Determine the [x, y] coordinate at the center of the cell enclosing the given text.  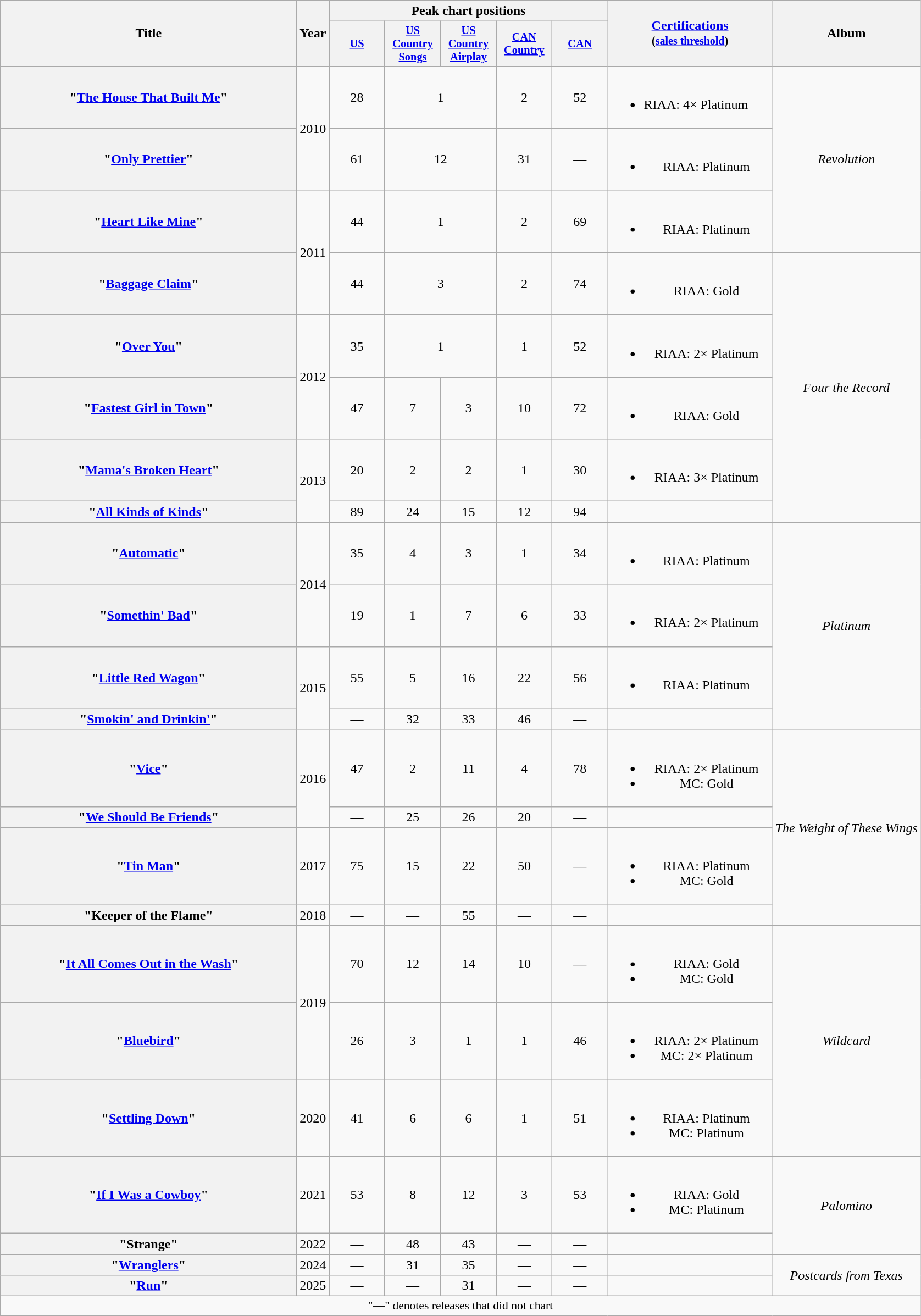
"Tin Man" [148, 866]
2013 [313, 480]
"Mama's Broken Heart" [148, 471]
CAN Country [524, 44]
"Settling Down" [148, 1118]
CAN [580, 44]
"Heart Like Mine" [148, 222]
RIAA: 2× PlatinumMC: Gold [690, 768]
19 [357, 616]
2025 [313, 1286]
70 [357, 964]
"Vice" [148, 768]
"—" denotes releases that did not chart [460, 1306]
Certifications(sales threshold) [690, 34]
RIAA: GoldMC: Gold [690, 964]
Palomino [846, 1206]
2011 [313, 253]
"Little Red Wagon" [148, 677]
RIAA: 3× Platinum [690, 471]
"Somethin' Bad" [148, 616]
"Keeper of the Flame" [148, 915]
"Run" [148, 1286]
30 [580, 471]
78 [580, 768]
2010 [313, 128]
Year [313, 34]
Four the Record [846, 388]
"Only Prettier" [148, 159]
"Bluebird" [148, 1041]
Platinum [846, 626]
Revolution [846, 159]
"If I Was a Cowboy" [148, 1195]
41 [357, 1118]
US Country Songs [412, 44]
2015 [313, 688]
Title [148, 34]
24 [412, 512]
RIAA: GoldMC: Platinum [690, 1195]
94 [580, 512]
56 [580, 677]
2019 [313, 1002]
11 [468, 768]
89 [357, 512]
Peak chart positions [468, 11]
US [357, 44]
2014 [313, 584]
"It All Comes Out in the Wash" [148, 964]
"Over You" [148, 346]
RIAA: PlatinumMC: Gold [690, 866]
32 [412, 719]
"Fastest Girl in Town" [148, 408]
US Country Airplay [468, 44]
"The House That Built Me" [148, 97]
43 [468, 1244]
2022 [313, 1244]
2018 [313, 915]
2017 [313, 866]
"Wranglers" [148, 1265]
2024 [313, 1265]
48 [412, 1244]
Wildcard [846, 1041]
16 [468, 677]
50 [524, 866]
Postcards from Texas [846, 1275]
8 [412, 1195]
Album [846, 34]
2012 [313, 377]
25 [412, 817]
51 [580, 1118]
28 [357, 97]
"Baggage Claim" [148, 284]
2021 [313, 1195]
RIAA: PlatinumMC: Platinum [690, 1118]
2020 [313, 1118]
RIAA: 2× PlatinumMC: 2× Platinum [690, 1041]
The Weight of These Wings [846, 827]
"We Should Be Friends" [148, 817]
14 [468, 964]
2016 [313, 778]
"Automatic" [148, 553]
72 [580, 408]
69 [580, 222]
61 [357, 159]
74 [580, 284]
"Smokin' and Drinkin'" [148, 719]
RIAA: 4× Platinum [690, 97]
5 [412, 677]
"All Kinds of Kinds" [148, 512]
34 [580, 553]
"Strange" [148, 1244]
75 [357, 866]
